Locate the cell with the specified text and output its (X, Y) center coordinate. 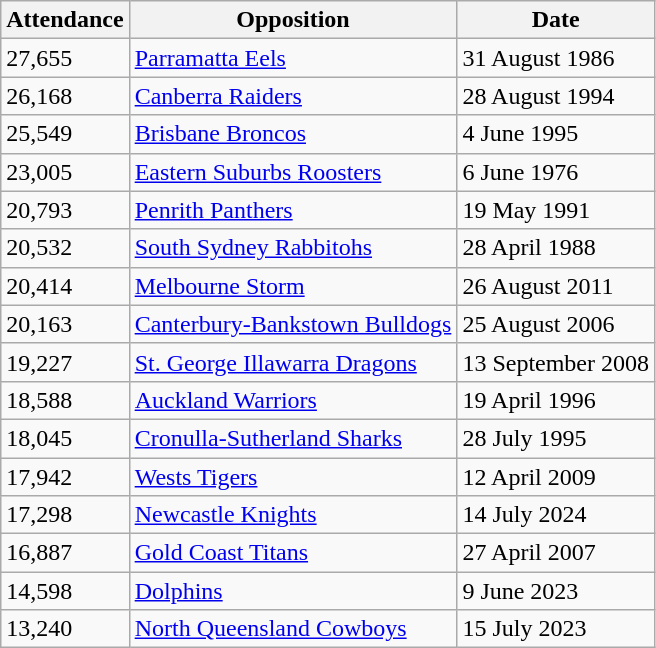
Newcastle Knights (293, 515)
Canterbury-Bankstown Bulldogs (293, 324)
25 August 2006 (556, 324)
Auckland Warriors (293, 400)
20,163 (65, 324)
Penrith Panthers (293, 210)
18,045 (65, 438)
28 August 1994 (556, 96)
12 April 2009 (556, 477)
4 June 1995 (556, 134)
Parramatta Eels (293, 58)
28 July 1995 (556, 438)
19,227 (65, 362)
20,414 (65, 286)
Cronulla-Sutherland Sharks (293, 438)
Attendance (65, 20)
28 April 1988 (556, 248)
31 August 1986 (556, 58)
26 August 2011 (556, 286)
Melbourne Storm (293, 286)
13,240 (65, 629)
18,588 (65, 400)
26,168 (65, 96)
South Sydney Rabbitohs (293, 248)
Gold Coast Titans (293, 553)
17,942 (65, 477)
6 June 1976 (556, 172)
17,298 (65, 515)
20,532 (65, 248)
St. George Illawarra Dragons (293, 362)
19 April 1996 (556, 400)
27 April 2007 (556, 553)
19 May 1991 (556, 210)
9 June 2023 (556, 591)
14 July 2024 (556, 515)
20,793 (65, 210)
Dolphins (293, 591)
Brisbane Broncos (293, 134)
16,887 (65, 553)
Opposition (293, 20)
Date (556, 20)
15 July 2023 (556, 629)
25,549 (65, 134)
13 September 2008 (556, 362)
14,598 (65, 591)
Wests Tigers (293, 477)
Eastern Suburbs Roosters (293, 172)
North Queensland Cowboys (293, 629)
27,655 (65, 58)
Canberra Raiders (293, 96)
23,005 (65, 172)
